Pinpoint the cell where the given text exists, returning its [x, y] midpoint coordinate. 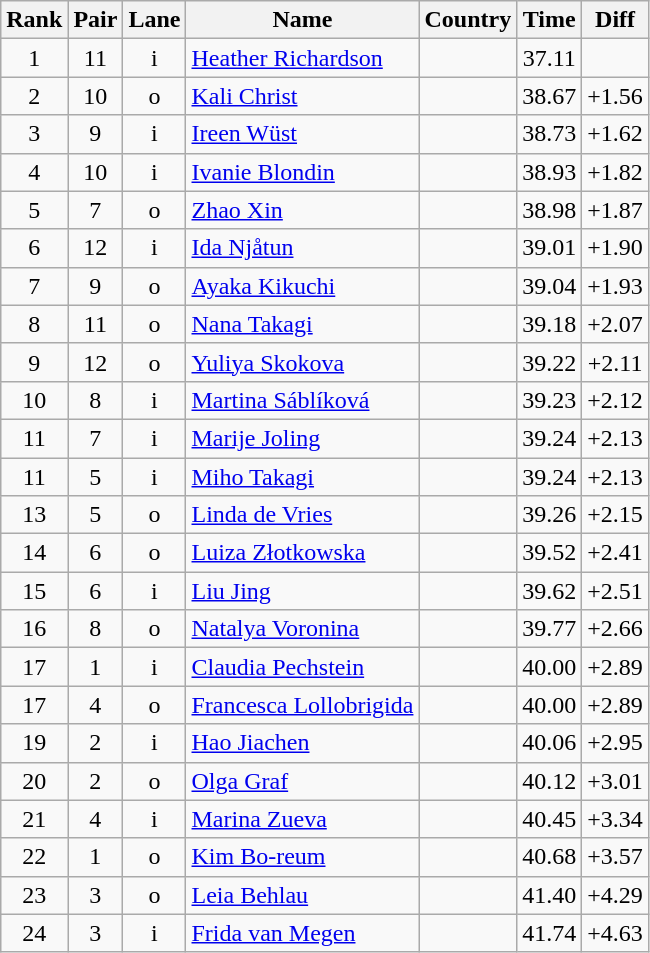
20 [34, 781]
+3.57 [616, 857]
+2.41 [616, 553]
38.73 [550, 134]
+1.87 [616, 210]
39.04 [550, 286]
39.52 [550, 553]
39.62 [550, 591]
Hao Jiachen [302, 743]
+3.01 [616, 781]
Martina Sáblíková [302, 400]
Kim Bo-reum [302, 857]
39.18 [550, 324]
37.11 [550, 58]
15 [34, 591]
+2.07 [616, 324]
Liu Jing [302, 591]
39.26 [550, 515]
+1.56 [616, 96]
Name [302, 20]
Marije Joling [302, 438]
Rank [34, 20]
Linda de Vries [302, 515]
+2.12 [616, 400]
Natalya Voronina [302, 629]
+1.90 [616, 248]
40.68 [550, 857]
Time [550, 20]
Claudia Pechstein [302, 667]
+1.82 [616, 172]
+1.62 [616, 134]
Miho Takagi [302, 477]
Leia Behlau [302, 895]
Country [468, 20]
16 [34, 629]
39.01 [550, 248]
Olga Graf [302, 781]
41.40 [550, 895]
+2.66 [616, 629]
Heather Richardson [302, 58]
+2.15 [616, 515]
+1.93 [616, 286]
Ayaka Kikuchi [302, 286]
Ireen Wüst [302, 134]
Yuliya Skokova [302, 362]
+2.11 [616, 362]
Luiza Złotkowska [302, 553]
38.98 [550, 210]
23 [34, 895]
Kali Christ [302, 96]
Marina Zueva [302, 819]
Francesca Lollobrigida [302, 705]
39.23 [550, 400]
13 [34, 515]
24 [34, 933]
Zhao Xin [302, 210]
Ida Njåtun [302, 248]
+4.63 [616, 933]
22 [34, 857]
40.12 [550, 781]
39.77 [550, 629]
Ivanie Blondin [302, 172]
38.93 [550, 172]
+3.34 [616, 819]
40.45 [550, 819]
19 [34, 743]
+2.51 [616, 591]
Diff [616, 20]
+4.29 [616, 895]
Frida van Megen [302, 933]
40.06 [550, 743]
41.74 [550, 933]
Lane [154, 20]
Nana Takagi [302, 324]
14 [34, 553]
38.67 [550, 96]
Pair [96, 20]
21 [34, 819]
+2.95 [616, 743]
39.22 [550, 362]
